Extract the [X, Y] coordinate from the center of the cell holding the provided text.  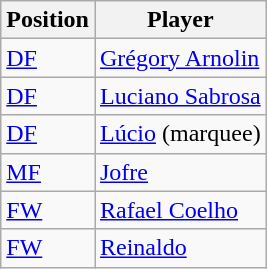
Rafael Coelho [180, 210]
Lúcio (marquee) [180, 134]
MF [48, 172]
Player [180, 20]
Position [48, 20]
Reinaldo [180, 248]
Luciano Sabrosa [180, 96]
Grégory Arnolin [180, 58]
Jofre [180, 172]
